Output the (X, Y) coordinate of the center of the cell containing the given text.  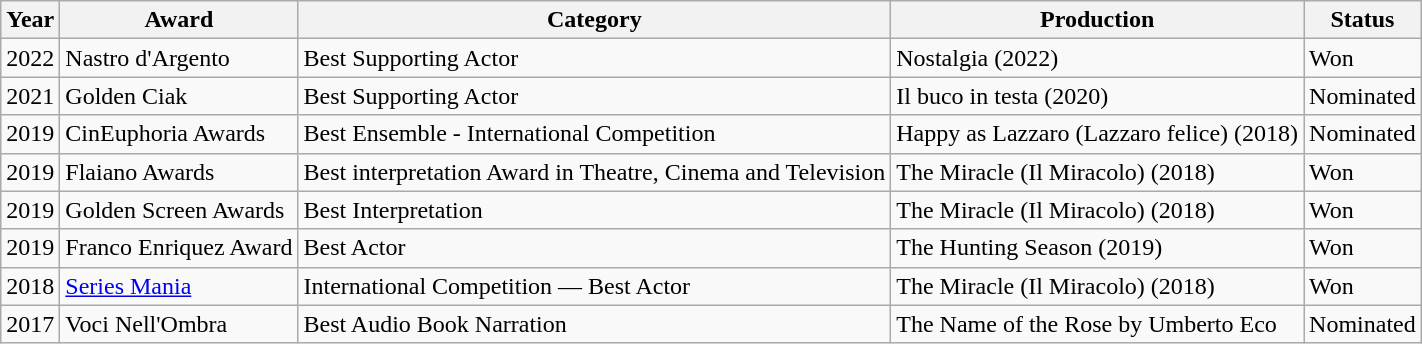
Franco Enriquez Award (179, 248)
Voci Nell'Ombra (179, 324)
Flaiano Awards (179, 172)
Nostalgia (2022) (1098, 58)
Best Ensemble - International Competition (594, 134)
Best Interpretation (594, 210)
2022 (30, 58)
Best interpretation Award in Theatre, Cinema and Television (594, 172)
CinEuphoria Awards (179, 134)
Year (30, 20)
2021 (30, 96)
Happy as Lazzaro (Lazzaro felice) (2018) (1098, 134)
2017 (30, 324)
Production (1098, 20)
International Competition — Best Actor (594, 286)
Best Audio Book Narration (594, 324)
Golden Ciak (179, 96)
Nastro d'Argento (179, 58)
2018 (30, 286)
The Name of the Rose by Umberto Eco (1098, 324)
Status (1363, 20)
Golden Screen Awards (179, 210)
Il buco in testa (2020) (1098, 96)
The Hunting Season (2019) (1098, 248)
Series Mania (179, 286)
Best Actor (594, 248)
Category (594, 20)
Award (179, 20)
